Search for the cell housing the specified text and yield its (X, Y) center coordinate. 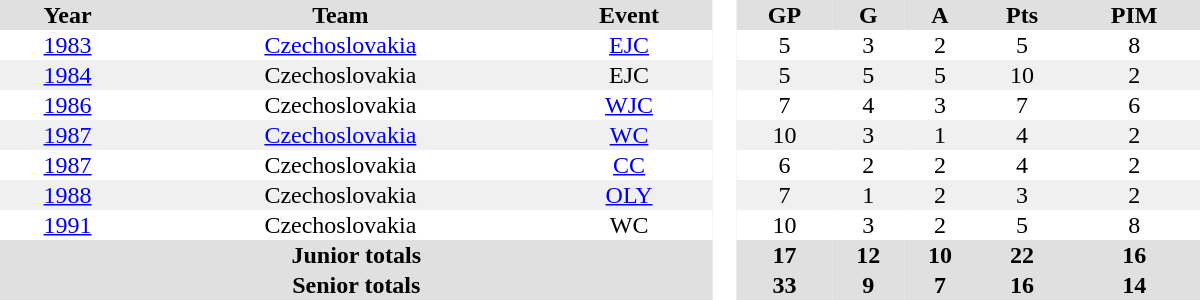
PIM (1134, 15)
1983 (68, 45)
12 (869, 255)
14 (1134, 285)
1988 (68, 195)
1984 (68, 75)
Event (630, 15)
Pts (1022, 15)
CC (630, 165)
A (940, 15)
Senior totals (356, 285)
1986 (68, 105)
GP (784, 15)
G (869, 15)
Team (340, 15)
WJC (630, 105)
Junior totals (356, 255)
1991 (68, 225)
OLY (630, 195)
Year (68, 15)
22 (1022, 255)
9 (869, 285)
33 (784, 285)
17 (784, 255)
